Scan for the cell matching the given text and deliver its (X, Y) coordinate at center. 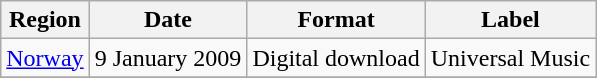
Date (168, 20)
Universal Music (510, 58)
Format (336, 20)
Norway (45, 58)
Region (45, 20)
9 January 2009 (168, 58)
Label (510, 20)
Digital download (336, 58)
